Extract the [x, y] coordinate from the center of the cell holding the provided text.  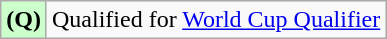
Qualified for World Cup Qualifier [216, 20]
(Q) [24, 20]
